Extract the [X, Y] coordinate from the center of the cell holding the provided text.  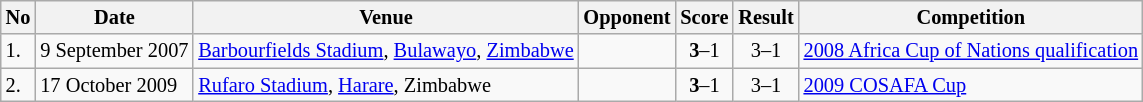
Barbourfields Stadium, Bulawayo, Zimbabwe [386, 51]
Venue [386, 17]
9 September 2007 [114, 51]
Rufaro Stadium, Harare, Zimbabwe [386, 85]
2. [18, 85]
No [18, 17]
1. [18, 51]
2009 COSAFA Cup [971, 85]
Result [766, 17]
Competition [971, 17]
17 October 2009 [114, 85]
Opponent [628, 17]
Date [114, 17]
Score [704, 17]
2008 Africa Cup of Nations qualification [971, 51]
